Identify which cell holds the provided text, then report its (x, y) central coordinate. 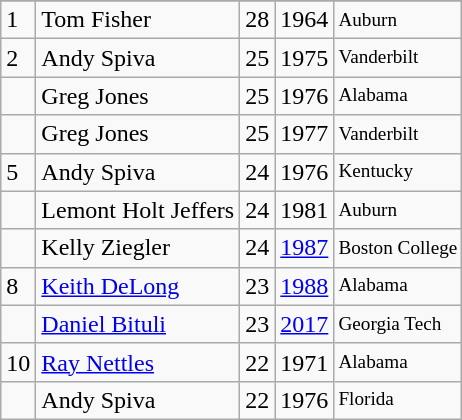
8 (18, 286)
Florida (398, 400)
Lemont Holt Jeffers (138, 210)
Kentucky (398, 172)
1981 (304, 210)
1964 (304, 20)
2 (18, 58)
2017 (304, 324)
Georgia Tech (398, 324)
1 (18, 20)
Keith DeLong (138, 286)
1975 (304, 58)
1977 (304, 134)
1987 (304, 248)
Daniel Bituli (138, 324)
10 (18, 362)
Ray Nettles (138, 362)
Kelly Ziegler (138, 248)
5 (18, 172)
Tom Fisher (138, 20)
28 (258, 20)
Boston College (398, 248)
1988 (304, 286)
1971 (304, 362)
